Identify which cell holds the provided text, then report its [X, Y] central coordinate. 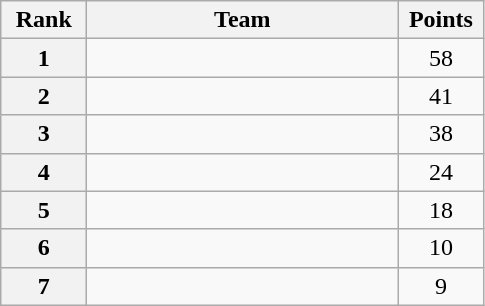
6 [44, 248]
10 [441, 248]
Rank [44, 20]
3 [44, 134]
41 [441, 96]
58 [441, 58]
1 [44, 58]
Team [242, 20]
2 [44, 96]
24 [441, 172]
7 [44, 286]
5 [44, 210]
9 [441, 286]
38 [441, 134]
18 [441, 210]
Points [441, 20]
4 [44, 172]
